From the cell containing the given text, extract its center point as [x, y] coordinate. 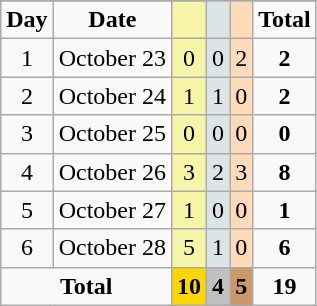
10 [190, 286]
Day [27, 20]
October 24 [112, 96]
19 [285, 286]
Date [112, 20]
October 26 [112, 172]
October 23 [112, 58]
October 28 [112, 248]
8 [285, 172]
October 25 [112, 134]
October 27 [112, 210]
